Detect which cell encompasses the target text, then output its (x, y) center coordinate. 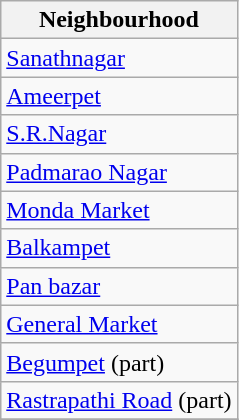
Neighbourhood (119, 20)
Ameerpet (119, 96)
Rastrapathi Road (part) (119, 400)
Pan bazar (119, 286)
Monda Market (119, 210)
Padmarao Nagar (119, 172)
S.R.Nagar (119, 134)
Balkampet (119, 248)
Sanathnagar (119, 58)
Begumpet (part) (119, 362)
General Market (119, 324)
